Provide the [x, y] coordinate of the cell's center where the given text is located.  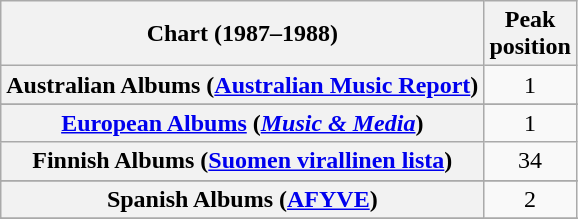
Chart (1987–1988) [242, 34]
Australian Albums (Australian Music Report) [242, 85]
2 [530, 199]
Spanish Albums (AFYVE) [242, 199]
34 [530, 161]
Peakposition [530, 34]
Finnish Albums (Suomen virallinen lista) [242, 161]
European Albums (Music & Media) [242, 123]
